Output the (X, Y) coordinate of the center of the cell containing the given text.  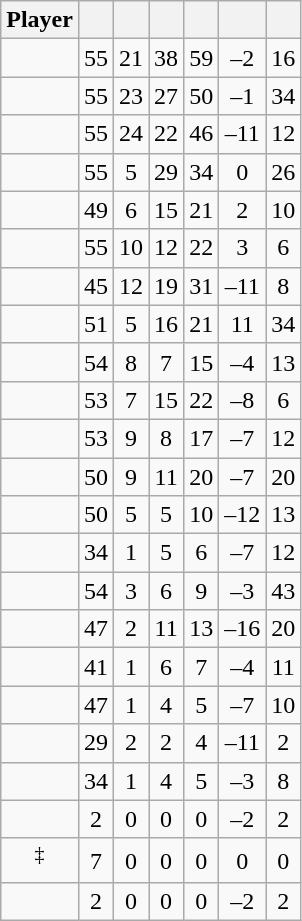
27 (166, 96)
–16 (242, 629)
24 (132, 134)
Player (40, 20)
59 (202, 58)
49 (96, 210)
51 (96, 324)
43 (284, 591)
‡ (40, 860)
38 (166, 58)
41 (96, 667)
–12 (242, 515)
–8 (242, 400)
23 (132, 96)
17 (202, 438)
46 (202, 134)
31 (202, 286)
26 (284, 172)
45 (96, 286)
–1 (242, 96)
19 (166, 286)
